Pinpoint the cell where the given text exists, returning its (X, Y) midpoint coordinate. 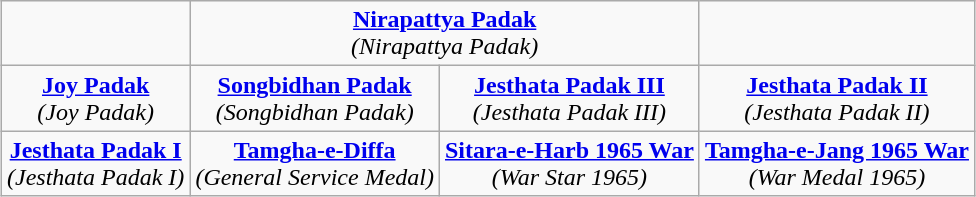
Tamgha-e-Jang 1965 War(War Medal 1965) (836, 164)
Jesthata Padak I(Jesthata Padak I) (96, 164)
Nirapattya Padak(Nirapattya Padak) (445, 34)
Tamgha-e-Diffa(General Service Medal) (315, 164)
Joy Padak(Joy Padak) (96, 98)
Jesthata Padak II(Jesthata Padak II) (836, 98)
Songbidhan Padak(Songbidhan Padak) (315, 98)
Jesthata Padak III(Jesthata Padak III) (569, 98)
Sitara-e-Harb 1965 War(War Star 1965) (569, 164)
